Output the (X, Y) coordinate of the center of the cell containing the given text.  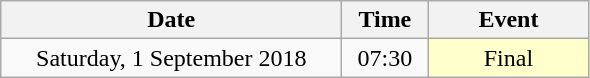
Saturday, 1 September 2018 (172, 58)
07:30 (385, 58)
Time (385, 20)
Event (508, 20)
Date (172, 20)
Final (508, 58)
